Identify which cell holds the provided text, then report its (X, Y) central coordinate. 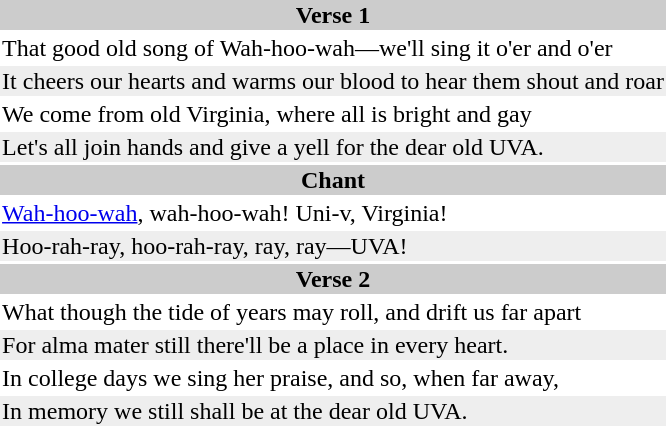
Wah-hoo-wah, wah-hoo-wah! Uni-v, Virginia! (334, 213)
We come from old Virginia, where all is bright and gay (334, 114)
Verse 1 (334, 15)
Let's all join hands and give a yell for the dear old UVA. (334, 147)
Hoo-rah-ray, hoo-rah-ray, ray, ray—UVA! (334, 246)
Verse 2 (334, 279)
That good old song of Wah-hoo-wah—we'll sing it o'er and o'er (334, 48)
Chant (334, 180)
For alma mater still there'll be a place in every heart. (334, 345)
It cheers our hearts and warms our blood to hear them shout and roar (334, 81)
What though the tide of years may roll, and drift us far apart (334, 312)
In college days we sing her praise, and so, when far away, (334, 378)
In memory we still shall be at the dear old UVA. (334, 411)
